Scan for the cell matching the given text and deliver its [X, Y] coordinate at center. 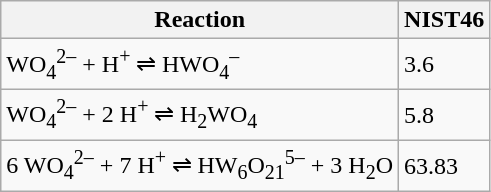
Reaction [200, 20]
3.6 [444, 64]
6 WO42– + 7 H+ ⇌ HW6O215– + 3 H2O [200, 166]
WO42– + 2 H+ ⇌ H2WO4 [200, 116]
5.8 [444, 116]
NIST46 [444, 20]
63.83 [444, 166]
WO42– + H+ ⇌ HWO4– [200, 64]
